Pinpoint the cell where the given text exists, returning its (x, y) midpoint coordinate. 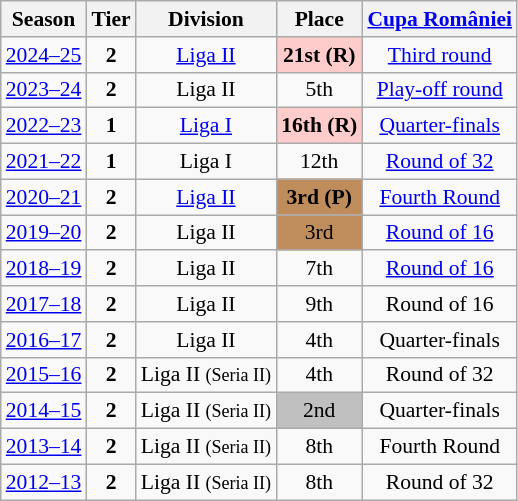
21st (R) (319, 55)
Division (206, 19)
3rd (P) (319, 197)
3rd (319, 233)
2nd (319, 411)
Play-off round (440, 90)
16th (R) (319, 126)
2017–18 (44, 304)
9th (319, 304)
Cupa României (440, 19)
5th (319, 90)
Season (44, 19)
2015–16 (44, 375)
2021–22 (44, 162)
2013–14 (44, 447)
2012–13 (44, 482)
2016–17 (44, 340)
2023–24 (44, 90)
Third round (440, 55)
2019–20 (44, 233)
2020–21 (44, 197)
12th (319, 162)
2022–23 (44, 126)
7th (319, 269)
Place (319, 19)
Tier (110, 19)
2018–19 (44, 269)
2024–25 (44, 55)
2014–15 (44, 411)
